Scan for the cell matching the given text and deliver its [X, Y] coordinate at center. 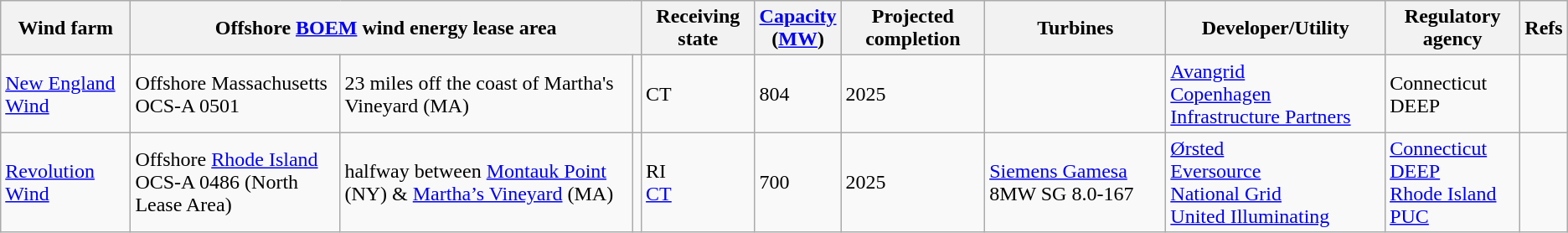
Offshore BOEM wind energy lease area [386, 28]
RICT [699, 183]
CT [699, 94]
Connecticut DEEPRhode Island PUC [1452, 183]
Wind farm [65, 28]
New England Wind [65, 94]
Offshore Rhode IslandOCS-A 0486 (North Lease Area) [235, 183]
Regulatory agency [1452, 28]
Offshore Massachusetts OCS-A 0501 [235, 94]
Developer/Utility [1276, 28]
23 miles off the coast of Martha's Vineyard (MA) [486, 94]
Connecticut DEEP [1452, 94]
AvangridCopenhagen Infrastructure Partners [1276, 94]
Receiving state [699, 28]
Refs [1544, 28]
halfway between Montauk Point (NY) & Martha’s Vineyard (MA) [486, 183]
700 [797, 183]
804 [797, 94]
Siemens Gamesa 8MW SG 8.0-167 [1075, 183]
Turbines [1075, 28]
Revolution Wind [65, 183]
Projected completion [913, 28]
Capacity(MW) [797, 28]
ØrstedEversourceNational GridUnited Illuminating [1276, 183]
